Identify which cell holds the provided text, then report its (x, y) central coordinate. 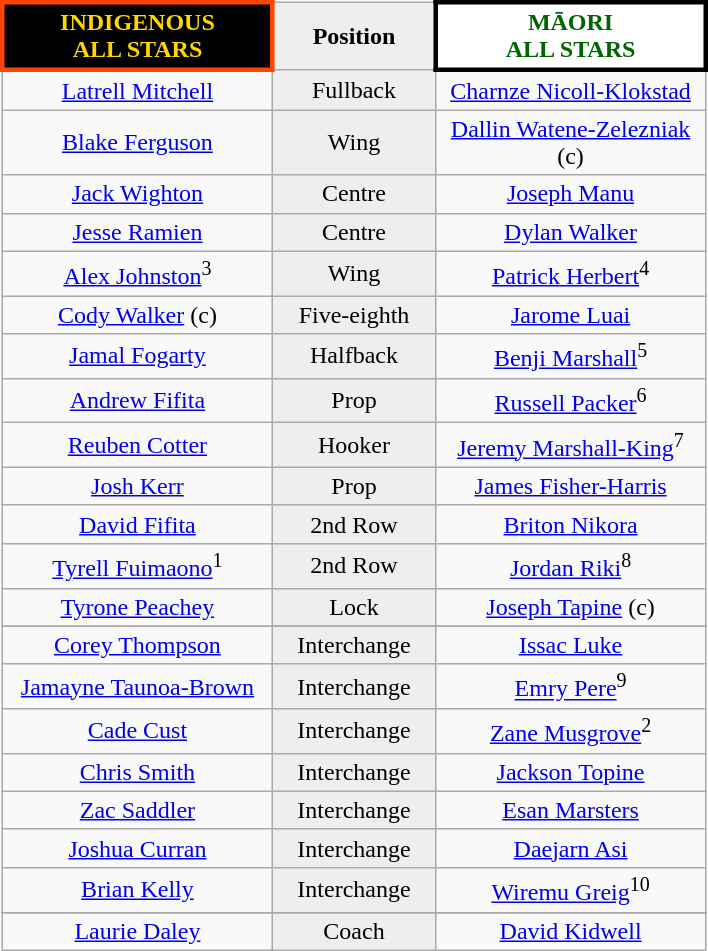
Cody Walker (c) (138, 315)
Corey Thompson (138, 645)
James Fisher-Harris (570, 486)
Dallin Watene-Zelezniak (c) (570, 142)
Jordan Riki8 (570, 566)
Joshua Curran (138, 848)
Fullback (354, 90)
Position (354, 36)
Jeremy Marshall-King7 (570, 446)
Brian Kelly (138, 890)
Chris Smith (138, 772)
Cade Cust (138, 732)
MĀORIALL STARS (570, 36)
Tyrell Fuimaono1 (138, 566)
Wiremu Greig10 (570, 890)
Reuben Cotter (138, 446)
Coach (354, 931)
Andrew Fifita (138, 400)
Jarome Luai (570, 315)
Latrell Mitchell (138, 90)
Emry Pere9 (570, 686)
Issac Luke (570, 645)
Esan Marsters (570, 810)
Daejarn Asi (570, 848)
Dylan Walker (570, 232)
Zane Musgrove2 (570, 732)
David Fifita (138, 524)
Jack Wighton (138, 194)
Josh Kerr (138, 486)
Jamayne Taunoa-Brown (138, 686)
Charnze Nicoll-Klokstad (570, 90)
Jesse Ramien (138, 232)
Russell Packer6 (570, 400)
David Kidwell (570, 931)
Hooker (354, 446)
Blake Ferguson (138, 142)
Lock (354, 607)
Briton Nikora (570, 524)
Zac Saddler (138, 810)
Patrick Herbert4 (570, 274)
Joseph Manu (570, 194)
Halfback (354, 356)
Alex Johnston3 (138, 274)
Tyrone Peachey (138, 607)
Laurie Daley (138, 931)
Benji Marshall5 (570, 356)
Jackson Topine (570, 772)
Five-eighth (354, 315)
INDIGENOUSALL STARS (138, 36)
Jamal Fogarty (138, 356)
Joseph Tapine (c) (570, 607)
